Pinpoint the cell where the given text exists, returning its [x, y] midpoint coordinate. 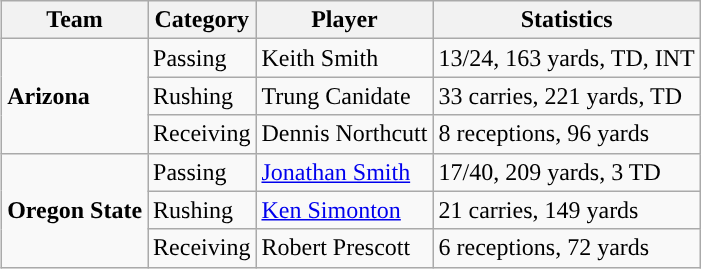
Keith Smith [344, 58]
13/24, 163 yards, TD, INT [566, 58]
Player [344, 20]
21 carries, 149 yards [566, 210]
33 carries, 221 yards, TD [566, 96]
Team [75, 20]
Trung Canidate [344, 96]
17/40, 209 yards, 3 TD [566, 172]
Category [202, 20]
Robert Prescott [344, 248]
Jonathan Smith [344, 172]
8 receptions, 96 yards [566, 134]
Dennis Northcutt [344, 134]
6 receptions, 72 yards [566, 248]
Oregon State [75, 210]
Arizona [75, 96]
Statistics [566, 20]
Ken Simonton [344, 210]
